Provide the (X, Y) coordinate of the cell's center where the given text is located.  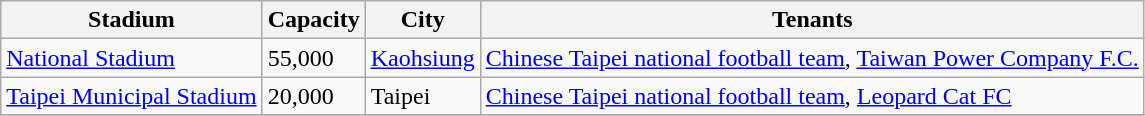
Capacity (314, 20)
Chinese Taipei national football team, Leopard Cat FC (812, 96)
Chinese Taipei national football team, Taiwan Power Company F.C. (812, 58)
55,000 (314, 58)
City (422, 20)
20,000 (314, 96)
Stadium (132, 20)
National Stadium (132, 58)
Taipei Municipal Stadium (132, 96)
Taipei (422, 96)
Tenants (812, 20)
Kaohsiung (422, 58)
